Identify which cell holds the provided text, then report its [x, y] central coordinate. 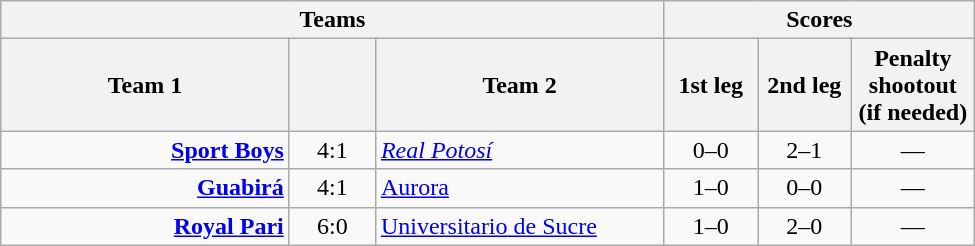
Guabirá [146, 188]
2–0 [805, 226]
Sport Boys [146, 150]
6:0 [332, 226]
Teams [332, 20]
Penalty shootout (if needed) [913, 85]
Universitario de Sucre [520, 226]
Team 2 [520, 85]
Team 1 [146, 85]
Aurora [520, 188]
2nd leg [805, 85]
2–1 [805, 150]
Scores [820, 20]
Real Potosí [520, 150]
1st leg [711, 85]
Royal Pari [146, 226]
